Output the [x, y] coordinate of the center of the cell containing the given text.  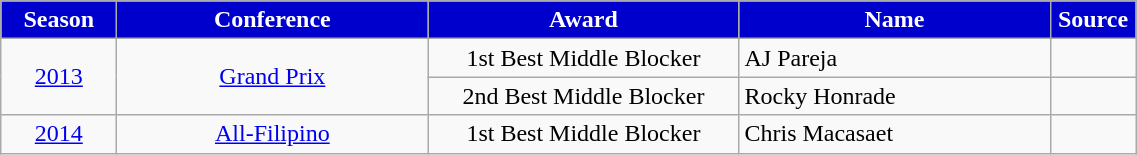
Source [1093, 20]
Season [59, 20]
AJ Pareja [894, 58]
Award [584, 20]
2013 [59, 77]
Chris Macasaet [894, 134]
All-Filipino [272, 134]
2014 [59, 134]
2nd Best Middle Blocker [584, 96]
Name [894, 20]
Rocky Honrade [894, 96]
Conference [272, 20]
Grand Prix [272, 77]
